Determine the [X, Y] coordinate at the center of the cell enclosing the given text.  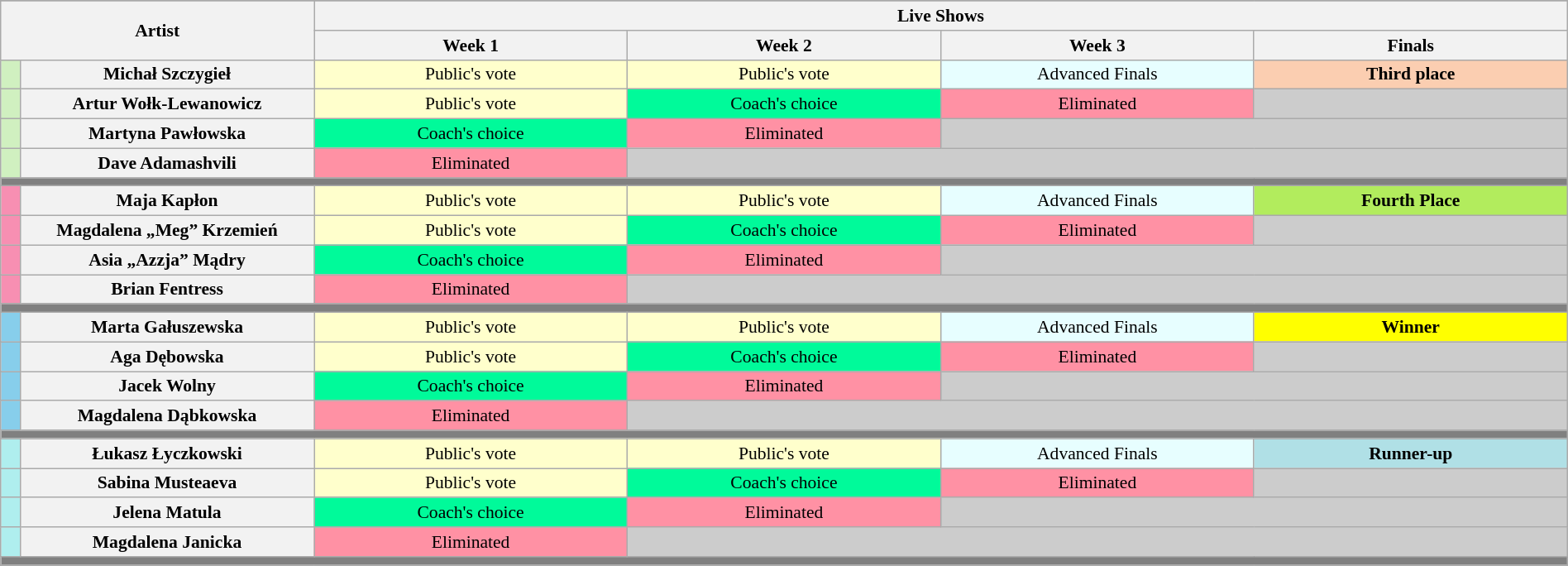
Magdalena Janicka [167, 542]
Asia „Azzja” Mądry [167, 260]
Week 3 [1097, 46]
Runner-up [1411, 453]
Finals [1411, 46]
Michał Szczygieł [167, 74]
Fourth Place [1411, 201]
Marta Gałuszewska [167, 328]
Martyna Pawłowska [167, 134]
Artur Wołk-Lewanowicz [167, 104]
Dave Adamashvili [167, 163]
Maja Kapłon [167, 201]
Third place [1411, 74]
Aga Dębowska [167, 357]
Week 1 [471, 46]
Artist [157, 30]
Brian Fentress [167, 290]
Live Shows [941, 16]
Jacek Wolny [167, 386]
Łukasz Łyczkowski [167, 453]
Winner [1411, 328]
Jelena Matula [167, 513]
Sabina Musteaeva [167, 483]
Week 2 [784, 46]
Magdalena Dąbkowska [167, 416]
Magdalena „Meg” Krzemień [167, 231]
